Capture the cell that displays the provided text and extract its (X, Y) central coordinate. 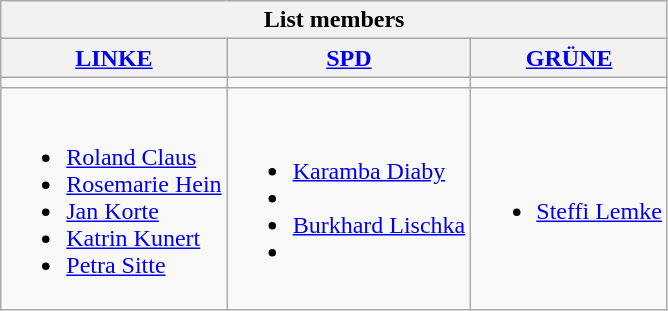
GRÜNE (570, 58)
Steffi Lemke (570, 198)
List members (334, 20)
Karamba DiabyBurkhard Lischka (349, 198)
LINKE (114, 58)
SPD (349, 58)
Roland ClausRosemarie HeinJan KorteKatrin KunertPetra Sitte (114, 198)
